Determine the (X, Y) coordinate at the center of the cell enclosing the given text.  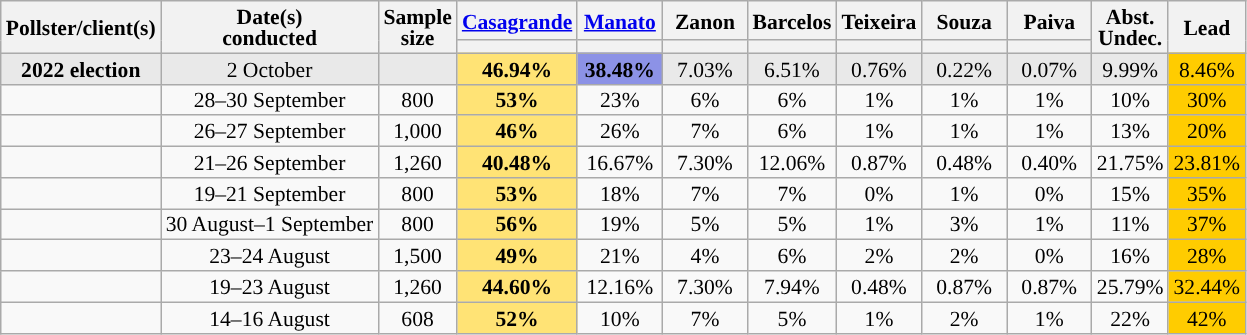
26–27 September (270, 132)
Lead (1206, 27)
21–26 September (270, 162)
25.79% (1130, 286)
23–24 August (270, 256)
56% (517, 224)
20% (1206, 132)
2022 election (81, 68)
1,000 (417, 132)
21.75% (1130, 162)
42% (1206, 318)
0.76% (878, 68)
46.94% (517, 68)
52% (517, 318)
12.06% (792, 162)
22% (1130, 318)
21% (620, 256)
Samplesize (417, 27)
30% (1206, 100)
Zanon (704, 20)
28–30 September (270, 100)
15% (1130, 194)
19% (620, 224)
46% (517, 132)
26% (620, 132)
38.48% (620, 68)
Pollster/client(s) (81, 27)
19–23 August (270, 286)
30 August–1 September (270, 224)
4% (704, 256)
0.07% (1050, 68)
Date(s)conducted (270, 27)
Paiva (1050, 20)
Casagrande (517, 20)
37% (1206, 224)
13% (1130, 132)
8.46% (1206, 68)
35% (1206, 194)
18% (620, 194)
7.03% (704, 68)
Teixeira (878, 20)
23.81% (1206, 162)
9.99% (1130, 68)
0.40% (1050, 162)
6.51% (792, 68)
40.48% (517, 162)
Barcelos (792, 20)
19–21 September (270, 194)
12.16% (620, 286)
2 October (270, 68)
11% (1130, 224)
49% (517, 256)
16% (1130, 256)
16.67% (620, 162)
3% (964, 224)
28% (1206, 256)
608 (417, 318)
14–16 August (270, 318)
Manato (620, 20)
44.60% (517, 286)
Souza (964, 20)
7.94% (792, 286)
1,500 (417, 256)
23% (620, 100)
32.44% (1206, 286)
0.22% (964, 68)
Abst.Undec. (1130, 27)
